Identify which cell holds the provided text, then report its (x, y) central coordinate. 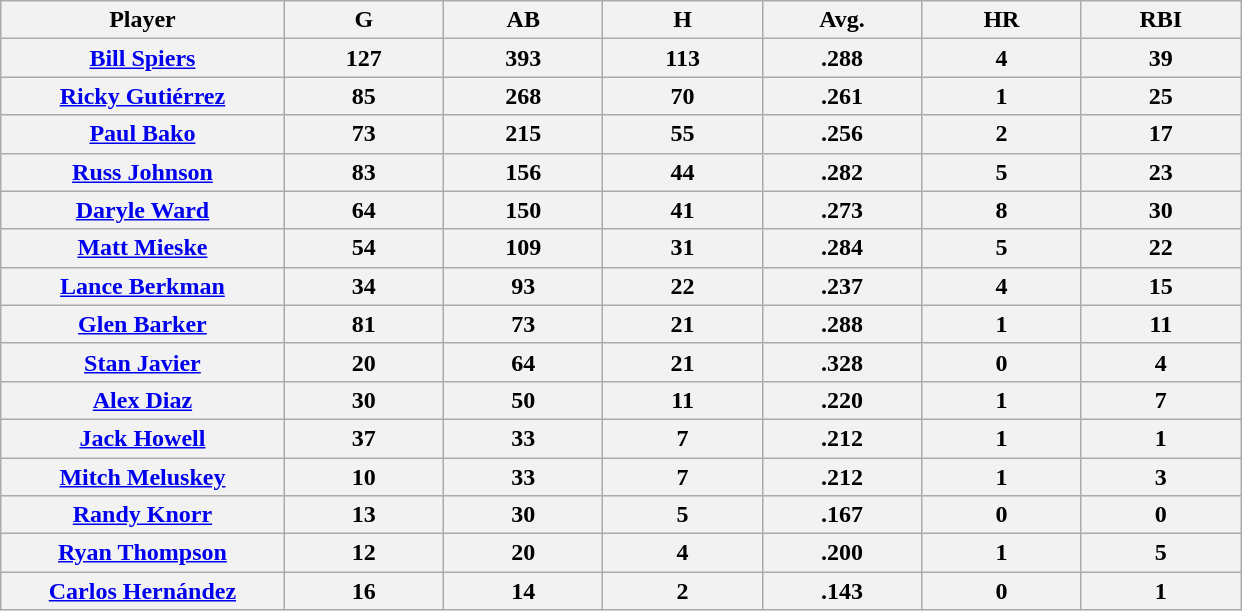
13 (364, 515)
Matt Mieske (142, 248)
150 (524, 210)
Lance Berkman (142, 286)
Carlos Hernández (142, 591)
55 (682, 134)
25 (1160, 96)
Daryle Ward (142, 210)
85 (364, 96)
Stan Javier (142, 362)
113 (682, 58)
50 (524, 400)
Mitch Meluskey (142, 477)
70 (682, 96)
54 (364, 248)
Avg. (842, 20)
393 (524, 58)
31 (682, 248)
Randy Knorr (142, 515)
.282 (842, 172)
.167 (842, 515)
15 (1160, 286)
23 (1160, 172)
.273 (842, 210)
HR (1002, 20)
83 (364, 172)
127 (364, 58)
41 (682, 210)
Player (142, 20)
Ryan Thompson (142, 553)
.328 (842, 362)
81 (364, 324)
.200 (842, 553)
215 (524, 134)
Glen Barker (142, 324)
3 (1160, 477)
44 (682, 172)
.220 (842, 400)
.261 (842, 96)
268 (524, 96)
RBI (1160, 20)
16 (364, 591)
H (682, 20)
10 (364, 477)
Bill Spiers (142, 58)
34 (364, 286)
Alex Diaz (142, 400)
.284 (842, 248)
8 (1002, 210)
Jack Howell (142, 438)
Ricky Gutiérrez (142, 96)
17 (1160, 134)
G (364, 20)
Paul Bako (142, 134)
AB (524, 20)
.237 (842, 286)
.143 (842, 591)
14 (524, 591)
12 (364, 553)
37 (364, 438)
39 (1160, 58)
156 (524, 172)
.256 (842, 134)
Russ Johnson (142, 172)
93 (524, 286)
109 (524, 248)
